Determine the (x, y) coordinate at the center of the cell enclosing the given text.  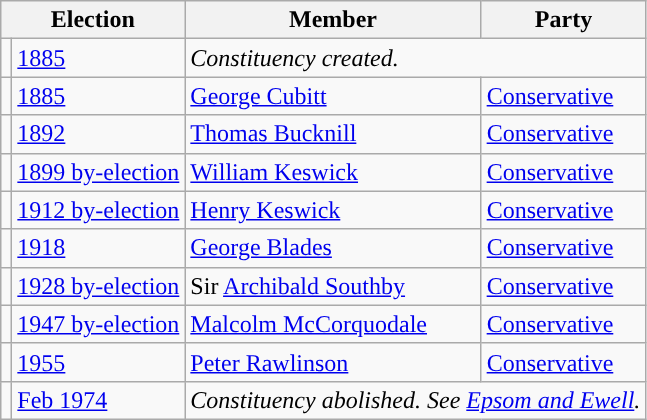
George Blades (333, 248)
Party (564, 20)
Thomas Bucknill (333, 134)
1947 by-election (98, 324)
George Cubitt (333, 96)
1918 (98, 248)
1955 (98, 362)
Constituency abolished. See Epsom and Ewell. (416, 400)
1912 by-election (98, 210)
Constituency created. (416, 58)
1899 by-election (98, 172)
Election (93, 20)
Henry Keswick (333, 210)
Feb 1974 (98, 400)
1892 (98, 134)
Member (333, 20)
William Keswick (333, 172)
Sir Archibald Southby (333, 286)
Malcolm McCorquodale (333, 324)
1928 by-election (98, 286)
Peter Rawlinson (333, 362)
